Detect which cell encompasses the target text, then output its (x, y) center coordinate. 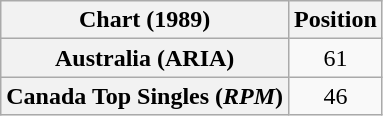
Position (336, 20)
61 (336, 58)
Canada Top Singles (RPM) (145, 96)
46 (336, 96)
Chart (1989) (145, 20)
Australia (ARIA) (145, 58)
